Extract the [x, y] coordinate from the center of the cell holding the provided text.  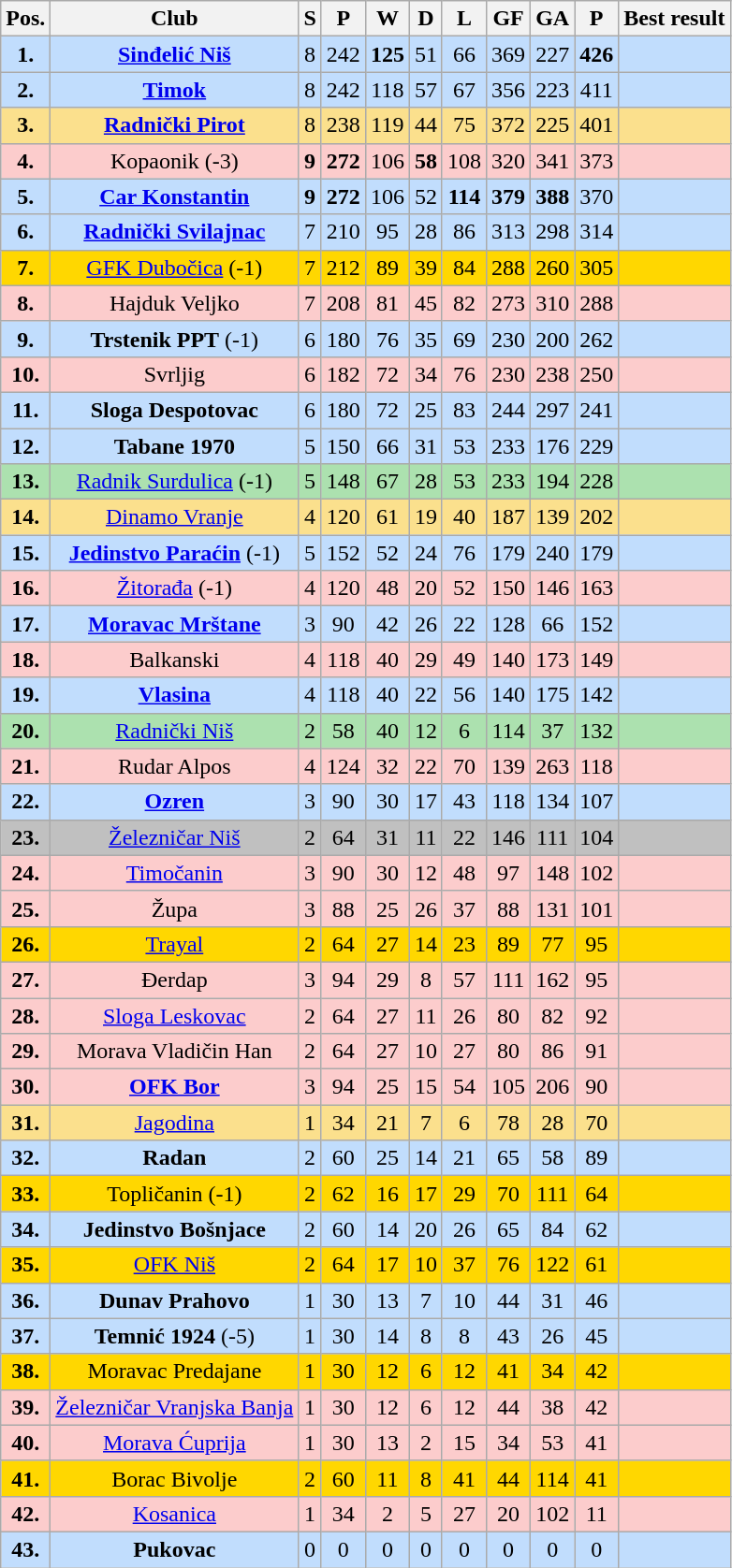
122 [552, 1265]
Dinamo Vranje [174, 517]
Kopaonik (-3) [174, 161]
15. [26, 553]
39 [425, 268]
229 [597, 446]
36. [26, 1300]
Moravac Predajane [174, 1372]
Best result [674, 19]
372 [509, 125]
426 [597, 54]
16 [388, 1194]
313 [509, 232]
200 [552, 339]
173 [552, 660]
132 [597, 731]
26. [26, 944]
370 [597, 196]
1. [26, 54]
175 [552, 695]
225 [552, 125]
75 [464, 125]
108 [464, 161]
107 [597, 802]
176 [552, 446]
Pos. [26, 19]
Balkanski [174, 660]
11. [26, 410]
223 [552, 90]
Tabane 1970 [174, 446]
241 [597, 410]
Radnički Pirot [174, 125]
105 [509, 1087]
Radnički Niš [174, 731]
356 [509, 90]
39. [26, 1407]
8. [26, 303]
Radnički Svilajnac [174, 232]
Jedinstvo Bošnjace [174, 1229]
149 [597, 660]
240 [552, 553]
119 [388, 125]
208 [343, 303]
Radnik Surdulica (-1) [174, 482]
Jagodina [174, 1123]
22. [26, 802]
206 [552, 1087]
310 [552, 303]
35. [26, 1265]
92 [597, 1015]
Pukovac [174, 1549]
13. [26, 482]
194 [552, 482]
23. [26, 837]
41. [26, 1478]
Žitorađa (-1) [174, 588]
2. [26, 90]
373 [597, 161]
101 [597, 908]
5. [26, 196]
18. [26, 660]
263 [552, 766]
Morava Ćuprija [174, 1443]
Borac Bivolje [174, 1478]
142 [597, 695]
78 [509, 1123]
32. [26, 1158]
260 [552, 268]
38. [26, 1372]
131 [552, 908]
81 [388, 303]
297 [552, 410]
29. [26, 1052]
Trayal [174, 944]
51 [425, 54]
411 [597, 90]
341 [552, 161]
163 [597, 588]
19 [425, 517]
Železničar Niš [174, 837]
Club [174, 19]
46 [597, 1300]
77 [552, 944]
9. [26, 339]
42. [26, 1514]
Svrljig [174, 374]
35 [425, 339]
Rudar Alpos [174, 766]
Hajduk Veljko [174, 303]
38 [552, 1407]
49 [464, 660]
23 [464, 944]
4. [26, 161]
134 [552, 802]
S [310, 19]
Sinđelić Niš [174, 54]
D [425, 19]
369 [509, 54]
210 [343, 232]
Kosanica [174, 1514]
Vlasina [174, 695]
6. [26, 232]
298 [552, 232]
Ozren [174, 802]
187 [509, 517]
91 [597, 1052]
Sloga Despotovac [174, 410]
97 [509, 873]
320 [509, 161]
388 [552, 196]
Trstenik PPT (-1) [174, 339]
305 [597, 268]
3. [26, 125]
162 [552, 980]
L [464, 19]
83 [464, 410]
273 [509, 303]
OFK Bor [174, 1087]
Timočanin [174, 873]
17. [26, 624]
33. [26, 1194]
Morava Vladičin Han [174, 1052]
Železničar Vranjska Banja [174, 1407]
OFK Niš [174, 1265]
124 [343, 766]
56 [464, 695]
401 [597, 125]
43. [26, 1549]
31. [26, 1123]
Timok [174, 90]
27. [26, 980]
32 [388, 766]
379 [509, 196]
202 [597, 517]
Topličanin (-1) [174, 1194]
20. [26, 731]
30. [26, 1087]
40. [26, 1443]
24 [425, 553]
34. [26, 1229]
Car Konstantin [174, 196]
GF [509, 19]
25. [26, 908]
212 [343, 268]
Jedinstvo Paraćin (-1) [174, 553]
104 [597, 837]
37. [26, 1336]
314 [597, 232]
W [388, 19]
28. [26, 1015]
21. [26, 766]
Dunav Prahovo [174, 1300]
Radan [174, 1158]
Župa [174, 908]
14. [26, 517]
244 [509, 410]
227 [552, 54]
250 [597, 374]
54 [464, 1087]
182 [343, 374]
7. [26, 268]
Moravac Mrštane [174, 624]
Đerdap [174, 980]
10. [26, 374]
16. [26, 588]
Temnić 1924 (-5) [174, 1336]
12. [26, 446]
24. [26, 873]
262 [597, 339]
GA [552, 19]
GFK Dubočica (-1) [174, 268]
19. [26, 695]
Sloga Leskovac [174, 1015]
228 [597, 482]
69 [464, 339]
125 [388, 54]
128 [509, 624]
